For the text-containing cell, return its midpoint in (X, Y) coordinate format. 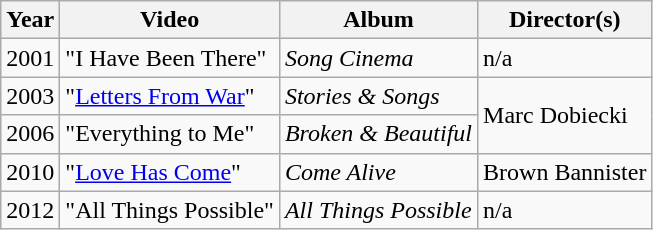
Song Cinema (378, 58)
Marc Dobiecki (565, 115)
2012 (30, 210)
Broken & Beautiful (378, 134)
Come Alive (378, 172)
2001 (30, 58)
Stories & Songs (378, 96)
"Love Has Come" (170, 172)
2003 (30, 96)
"I Have Been There" (170, 58)
Brown Bannister (565, 172)
"Letters From War" (170, 96)
Album (378, 20)
"All Things Possible" (170, 210)
Year (30, 20)
2010 (30, 172)
All Things Possible (378, 210)
"Everything to Me" (170, 134)
Director(s) (565, 20)
2006 (30, 134)
Video (170, 20)
